Capture the cell that displays the provided text and extract its [X, Y] central coordinate. 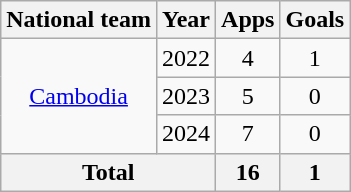
2023 [186, 96]
National team [79, 20]
Cambodia [79, 96]
4 [248, 58]
2024 [186, 134]
Apps [248, 20]
Year [186, 20]
7 [248, 134]
5 [248, 96]
2022 [186, 58]
Goals [315, 20]
16 [248, 172]
Total [108, 172]
